For the text-containing cell, return its midpoint in [X, Y] coordinate format. 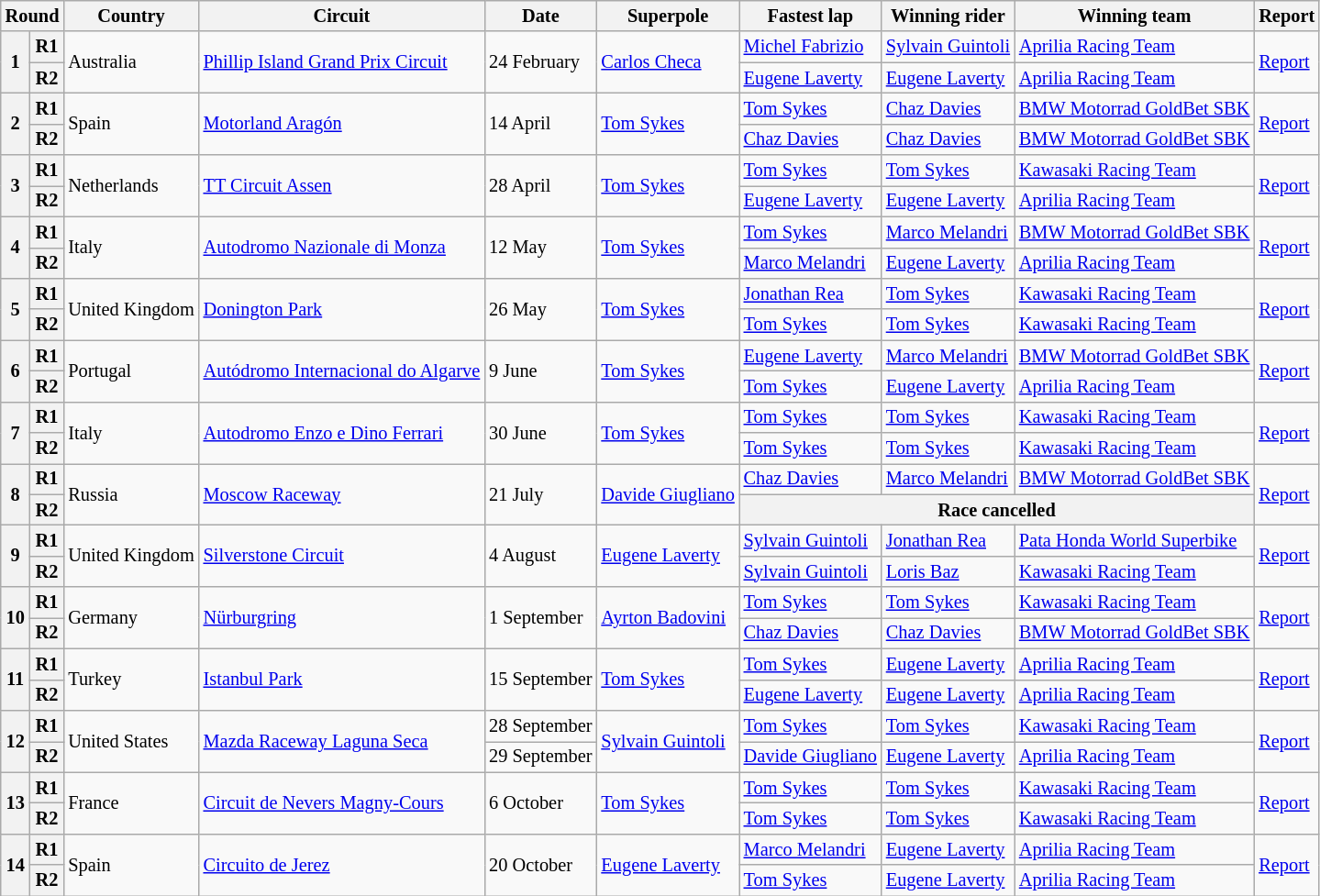
United States [130, 741]
Winning rider [948, 16]
Portugal [130, 371]
TT Circuit Assen [341, 185]
Mazda Raceway Laguna Seca [341, 741]
4 [16, 248]
Australia [130, 62]
Nürburgring [341, 618]
3 [16, 185]
Autodromo Enzo e Dino Ferrari [341, 433]
29 September [540, 757]
4 August [540, 556]
Turkey [130, 679]
Loris Baz [948, 571]
9 June [540, 371]
26 May [540, 308]
10 [16, 618]
Date [540, 16]
Germany [130, 618]
France [130, 803]
7 [16, 433]
28 April [540, 185]
Country [130, 16]
12 May [540, 248]
Fastest lap [811, 16]
Race cancelled [997, 510]
11 [16, 679]
Moscow Raceway [341, 493]
21 July [540, 493]
1 [16, 62]
Michel Fabrizio [811, 47]
14 [16, 864]
15 September [540, 679]
Netherlands [130, 185]
20 October [540, 864]
12 [16, 741]
Circuito de Jerez [341, 864]
28 September [540, 725]
Silverstone Circuit [341, 556]
6 [16, 371]
24 February [540, 62]
6 October [540, 803]
Round [33, 16]
Phillip Island Grand Prix Circuit [341, 62]
Pata Honda World Superbike [1134, 540]
Circuit de Nevers Magny-Cours [341, 803]
30 June [540, 433]
8 [16, 493]
Superpole [668, 16]
13 [16, 803]
9 [16, 556]
5 [16, 308]
Istanbul Park [341, 679]
Motorland Aragón [341, 123]
Donington Park [341, 308]
Ayrton Badovini [668, 618]
14 April [540, 123]
Circuit [341, 16]
Winning team [1134, 16]
Autodromo Nazionale di Monza [341, 248]
Autódromo Internacional do Algarve [341, 371]
2 [16, 123]
Russia [130, 493]
1 September [540, 618]
Carlos Checa [668, 62]
